Identify which cell holds the provided text, then report its (x, y) central coordinate. 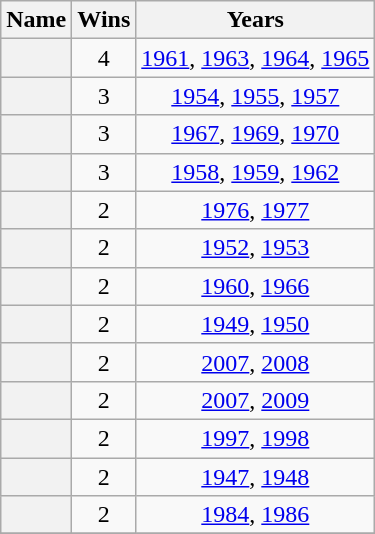
1984, 1986 (256, 515)
1960, 1966 (256, 286)
1947, 1948 (256, 477)
1954, 1955, 1957 (256, 96)
2007, 2009 (256, 400)
1958, 1959, 1962 (256, 172)
4 (104, 58)
2007, 2008 (256, 362)
Years (256, 20)
1967, 1969, 1970 (256, 134)
1976, 1977 (256, 210)
1997, 1998 (256, 438)
Wins (104, 20)
1949, 1950 (256, 324)
Name (36, 20)
1961, 1963, 1964, 1965 (256, 58)
1952, 1953 (256, 248)
